Extract the (X, Y) coordinate from the center of the cell holding the provided text.  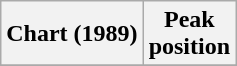
Peakposition (189, 34)
Chart (1989) (72, 34)
